For the text-containing cell, return its midpoint in [x, y] coordinate format. 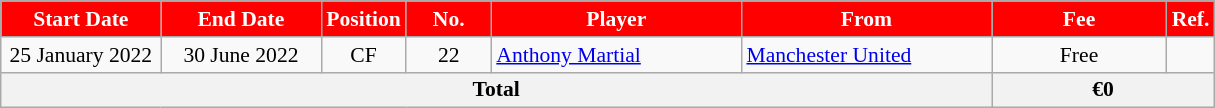
Anthony Martial [616, 55]
Fee [1080, 19]
Ref. [1191, 19]
Player [616, 19]
Manchester United [866, 55]
Position [364, 19]
Start Date [81, 19]
From [866, 19]
€0 [1104, 90]
22 [448, 55]
No. [448, 19]
CF [364, 55]
End Date [241, 19]
25 January 2022 [81, 55]
30 June 2022 [241, 55]
Free [1080, 55]
Total [496, 90]
